Provide the [X, Y] coordinate of the cell's center where the given text is located.  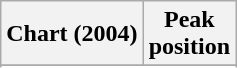
Chart (2004) [72, 34]
Peakposition [189, 34]
